Search for the cell housing the specified text and yield its [X, Y] center coordinate. 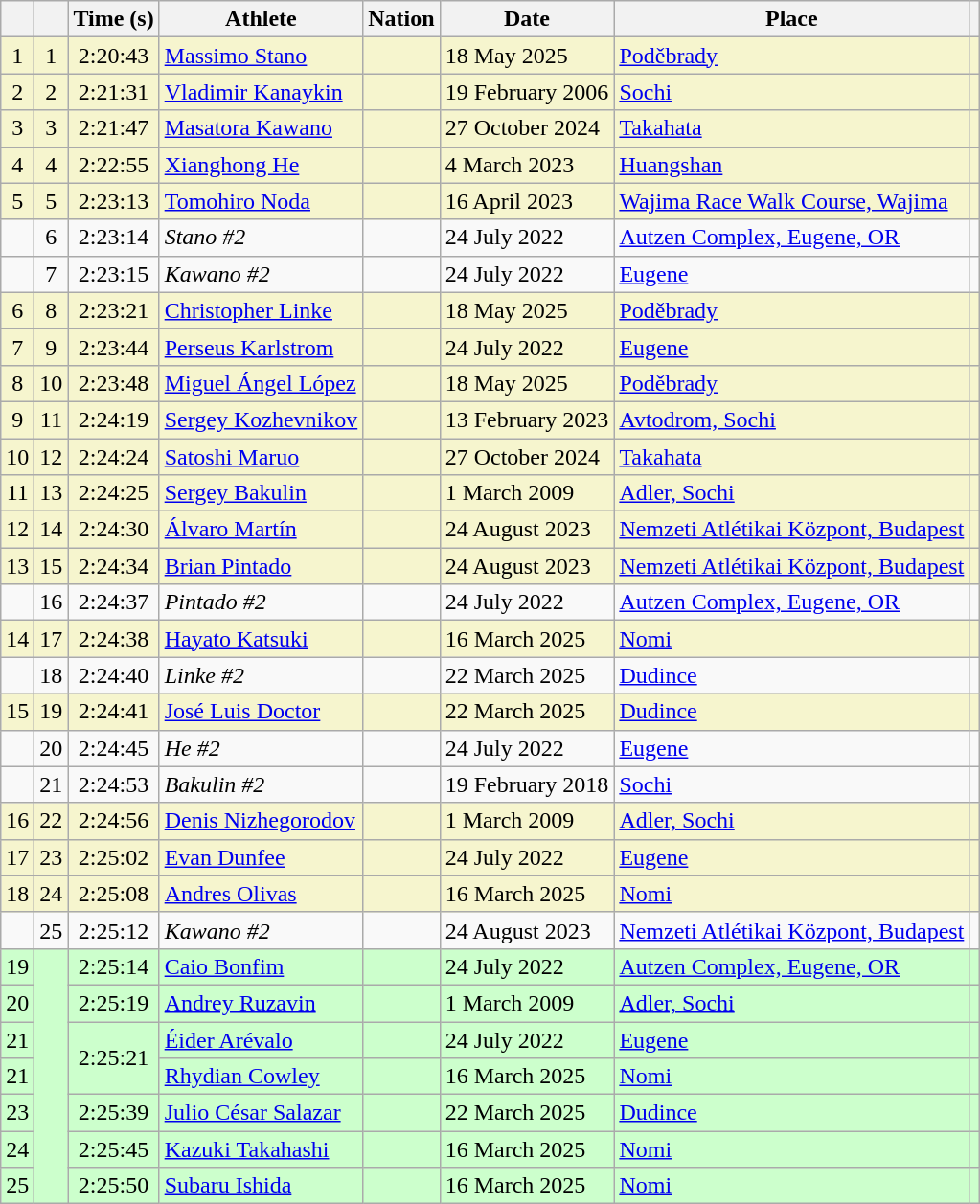
2:25:50 [113, 1186]
Stano #2 [261, 238]
Xianghong He [261, 165]
2:25:21 [113, 1057]
Perseus Karlstrom [261, 347]
2:20:43 [113, 56]
Éider Arévalo [261, 1039]
2:24:40 [113, 675]
Kazuki Takahashi [261, 1149]
Subaru Ishida [261, 1186]
2:25:08 [113, 894]
19 February 2006 [527, 92]
Vladimir Kanaykin [261, 92]
2:24:45 [113, 748]
2:24:34 [113, 566]
2:23:14 [113, 238]
2:23:15 [113, 274]
He #2 [261, 748]
Avtodrom, Sochi [791, 420]
2:24:38 [113, 639]
2:25:19 [113, 1003]
Masatora Kawano [261, 128]
Bakulin #2 [261, 784]
2:24:37 [113, 602]
Evan Dunfee [261, 857]
Satoshi Maruo [261, 457]
2:24:53 [113, 784]
Date [527, 19]
2:22:55 [113, 165]
Christopher Linke [261, 310]
2:25:02 [113, 857]
Pintado #2 [261, 602]
22 [52, 821]
Hayato Katsuki [261, 639]
Place [791, 19]
2:25:12 [113, 930]
Miguel Ángel López [261, 383]
Nation [401, 19]
2:25:45 [113, 1149]
Caio Bonfim [261, 966]
2:24:41 [113, 712]
Massimo Stano [261, 56]
Brian Pintado [261, 566]
2:24:56 [113, 821]
2:21:31 [113, 92]
Denis Nizhegorodov [261, 821]
Athlete [261, 19]
José Luis Doctor [261, 712]
Tomohiro Noda [261, 201]
2:24:19 [113, 420]
2:23:21 [113, 310]
2:24:25 [113, 493]
Sergey Kozhevnikov [261, 420]
Rhydian Cowley [261, 1077]
2:21:47 [113, 128]
13 February 2023 [527, 420]
Andrey Ruzavin [261, 1003]
Time (s) [113, 19]
2:25:14 [113, 966]
2:24:24 [113, 457]
4 March 2023 [527, 165]
Julio César Salazar [261, 1113]
Sergey Bakulin [261, 493]
2:24:30 [113, 530]
Huangshan [791, 165]
Álvaro Martín [261, 530]
2:25:39 [113, 1113]
Andres Olivas [261, 894]
2:23:44 [113, 347]
16 April 2023 [527, 201]
Wajima Race Walk Course, Wajima [791, 201]
2:23:13 [113, 201]
Linke #2 [261, 675]
2:23:48 [113, 383]
19 February 2018 [527, 784]
